Search for the cell housing the specified text and yield its [X, Y] center coordinate. 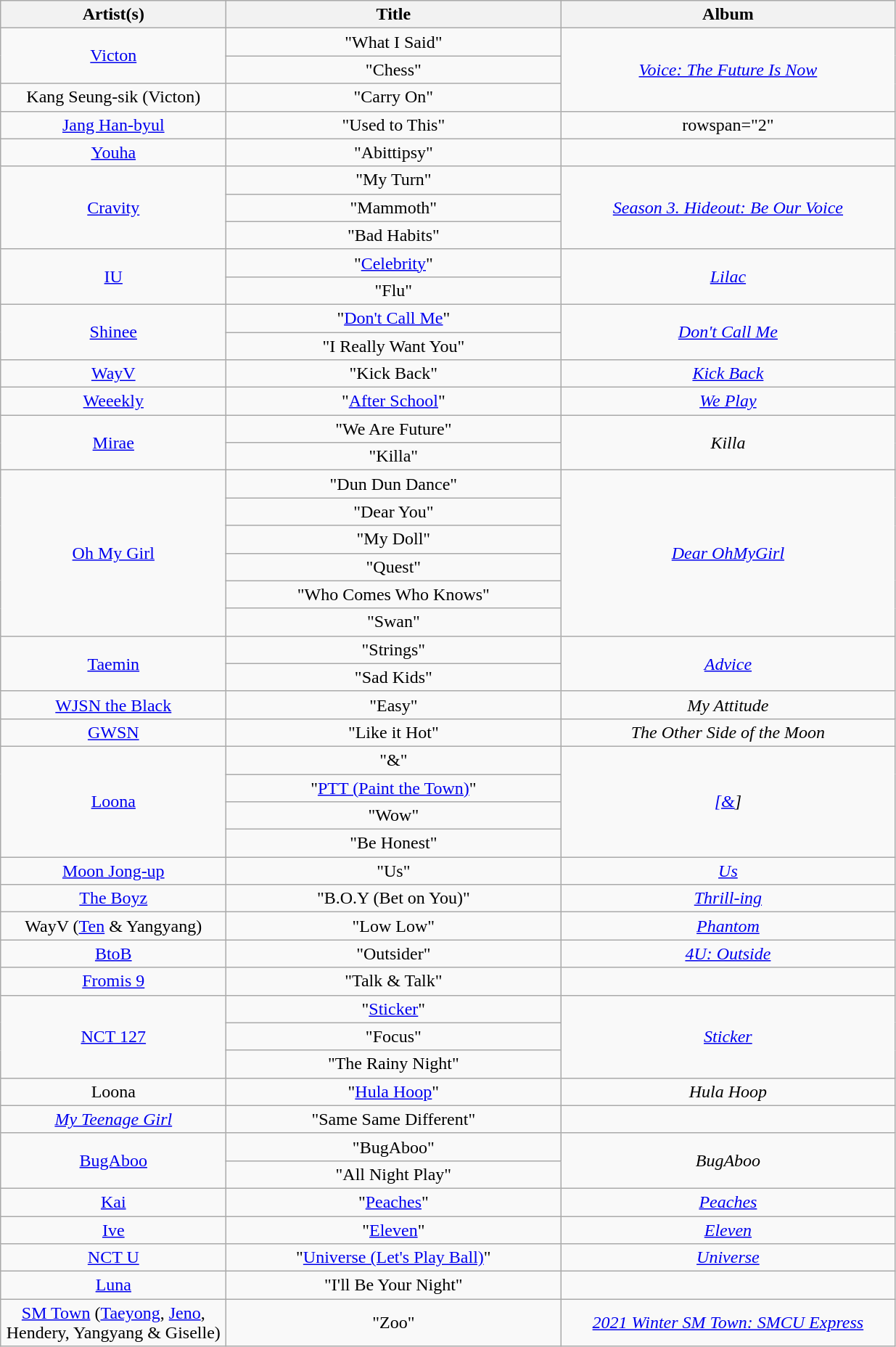
"Strings" [393, 650]
Kai [113, 1202]
Title [393, 15]
"What I Said" [393, 42]
4U: Outside [728, 954]
Phantom [728, 926]
"We Are Future" [393, 429]
"Be Honest" [393, 843]
"Mammoth" [393, 208]
"Focus" [393, 1036]
"Don't Call Me" [393, 318]
My Attitude [728, 705]
"Quest" [393, 567]
Peaches [728, 1202]
"Used to This" [393, 125]
Thrill-ing [728, 898]
Cravity [113, 208]
"&" [393, 760]
Killa [728, 443]
WJSN the Black [113, 705]
"Dun Dun Dance" [393, 484]
"Dear You" [393, 512]
The Boyz [113, 898]
Victon [113, 56]
Youha [113, 152]
"My Turn" [393, 180]
Shinee [113, 332]
SM Town (Taeyong, Jeno, Hendery, Yangyang & Giselle) [113, 1322]
Dear OhMyGirl [728, 553]
Fromis 9 [113, 981]
Weeekly [113, 401]
"The Rainy Night" [393, 1064]
"Outsider" [393, 954]
Kick Back [728, 374]
Lilac [728, 277]
"Eleven" [393, 1230]
Us [728, 871]
"Peaches" [393, 1202]
Universe [728, 1258]
"I Really Want You" [393, 346]
"Sticker" [393, 1009]
"Talk & Talk" [393, 981]
Advice [728, 663]
Album [728, 15]
WayV (Ten & Yangyang) [113, 926]
Sticker [728, 1036]
Season 3. Hideout: Be Our Voice [728, 208]
"Abittipsy" [393, 152]
Eleven [728, 1230]
Kang Seung-sik (Victon) [113, 97]
Voice: The Future Is Now [728, 70]
rowspan="2" [728, 125]
Luna [113, 1285]
"Killa" [393, 456]
NCT U [113, 1258]
Mirae [113, 443]
"B.O.Y (Bet on You)" [393, 898]
"Bad Habits" [393, 235]
Moon Jong-up [113, 871]
Artist(s) [113, 15]
We Play [728, 401]
"Easy" [393, 705]
"Same Same Different" [393, 1119]
"Sad Kids" [393, 677]
2021 Winter SM Town: SMCU Express [728, 1322]
"Wow" [393, 816]
Ive [113, 1230]
"Who Comes Who Knows" [393, 594]
"Us" [393, 871]
"Hula Hoop" [393, 1092]
"Carry On" [393, 97]
NCT 127 [113, 1036]
"Zoo" [393, 1322]
"Like it Hot" [393, 732]
WayV [113, 374]
"BugAboo" [393, 1147]
"All Night Play" [393, 1174]
"Celebrity" [393, 263]
[&] [728, 801]
My Teenage Girl [113, 1119]
The Other Side of the Moon [728, 732]
"Chess" [393, 70]
GWSN [113, 732]
Oh My Girl [113, 553]
Hula Hoop [728, 1092]
IU [113, 277]
"Flu" [393, 290]
"Low Low" [393, 926]
"I'll Be Your Night" [393, 1285]
"Swan" [393, 622]
Don't Call Me [728, 332]
"PTT (Paint the Town)" [393, 787]
Jang Han-byul [113, 125]
BtoB [113, 954]
"My Doll" [393, 539]
"After School" [393, 401]
"Kick Back" [393, 374]
"Universe (Let's Play Ball)" [393, 1258]
Taemin [113, 663]
